Return the (X, Y) coordinate for the center point of the cell that contains the specified text.  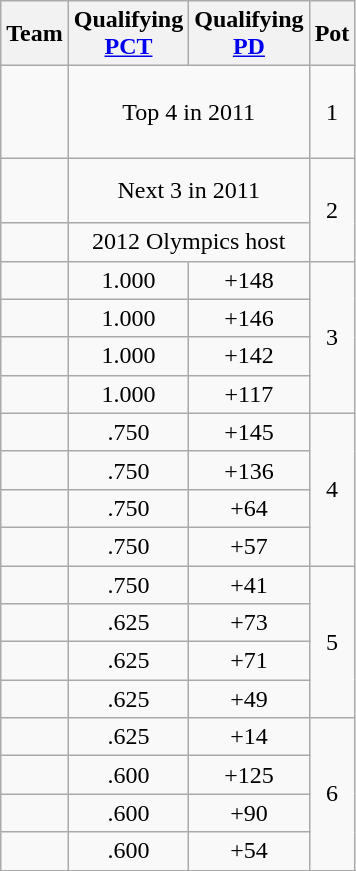
+117 (249, 394)
Next 3 in 2011 (188, 190)
Qualifying PCT (128, 34)
+49 (249, 699)
+145 (249, 432)
+125 (249, 775)
+73 (249, 623)
1 (332, 112)
2 (332, 210)
2012 Olympics host (188, 242)
Qualifying PD (249, 34)
+57 (249, 546)
+54 (249, 851)
+136 (249, 470)
+64 (249, 508)
+142 (249, 356)
+41 (249, 585)
+146 (249, 318)
+90 (249, 813)
6 (332, 794)
5 (332, 642)
+71 (249, 661)
Top 4 in 2011 (188, 112)
4 (332, 489)
+148 (249, 280)
3 (332, 337)
Team (35, 34)
Pot (332, 34)
+14 (249, 737)
